Pinpoint the cell where the given text exists, returning its [X, Y] midpoint coordinate. 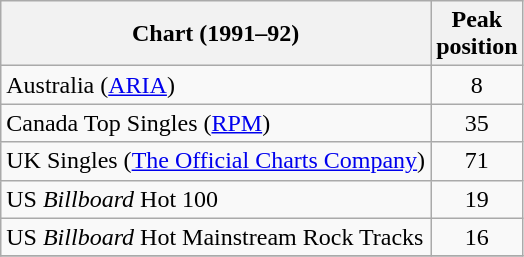
US Billboard Hot 100 [216, 199]
US Billboard Hot Mainstream Rock Tracks [216, 237]
Chart (1991–92) [216, 34]
UK Singles (The Official Charts Company) [216, 161]
Canada Top Singles (RPM) [216, 123]
8 [477, 85]
Peakposition [477, 34]
35 [477, 123]
19 [477, 199]
16 [477, 237]
Australia (ARIA) [216, 85]
71 [477, 161]
